Capture the cell that displays the provided text and extract its (X, Y) central coordinate. 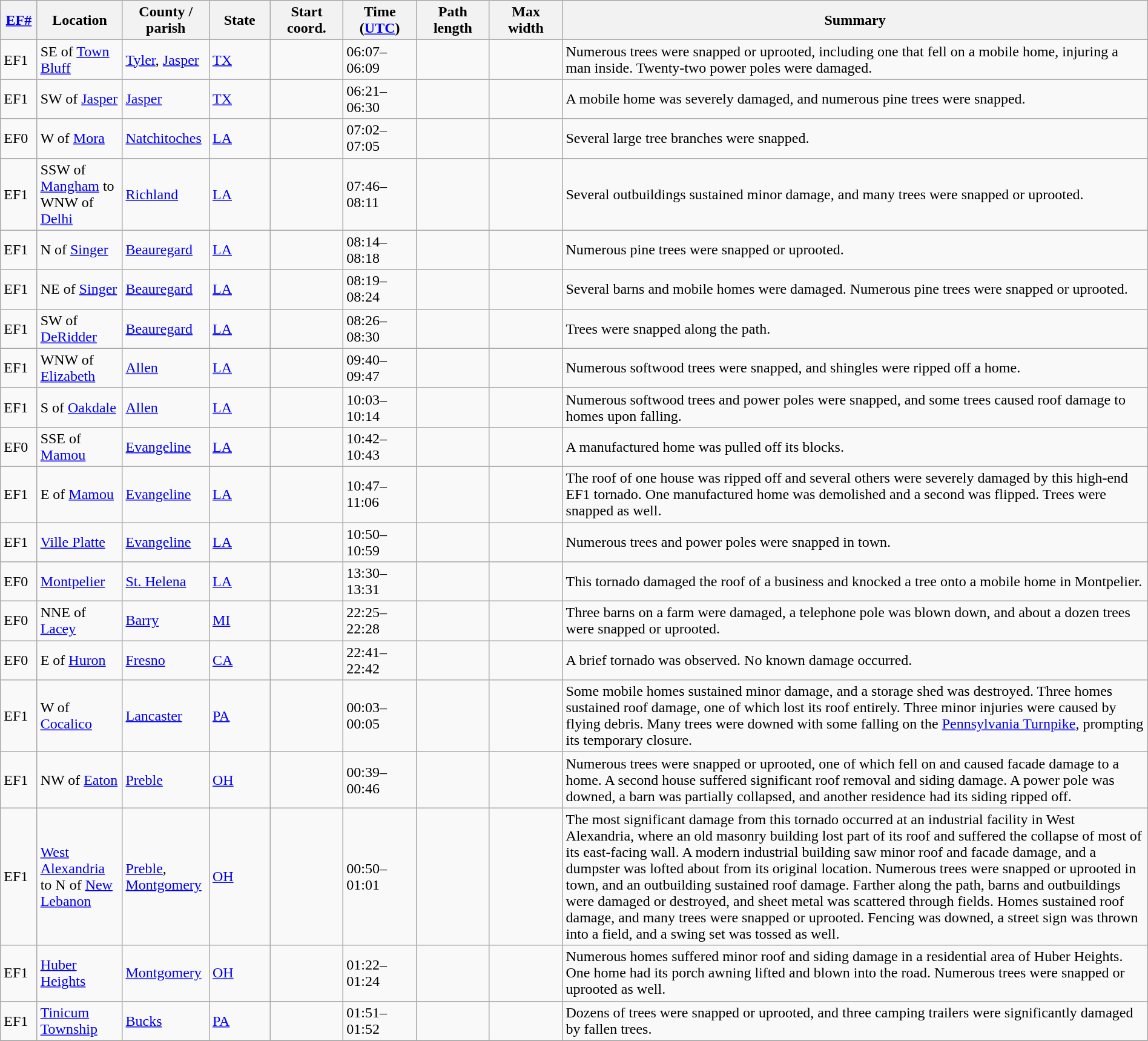
Several large tree branches were snapped. (855, 138)
Three barns on a farm were damaged, a telephone pole was blown down, and about a dozen trees were snapped or uprooted. (855, 621)
Richland (166, 194)
06:21–06:30 (380, 99)
22:25–22:28 (380, 621)
E of Mamou (80, 494)
Tinicum Township (80, 1021)
A mobile home was severely damaged, and numerous pine trees were snapped. (855, 99)
N of Singer (80, 250)
Preble, Montgomery (166, 877)
10:47–11:06 (380, 494)
Location (80, 21)
SSW of Mangham to WNW of Delhi (80, 194)
E of Huron (80, 660)
Bucks (166, 1021)
SE of Town Bluff (80, 59)
Path length (453, 21)
Barry (166, 621)
10:42–10:43 (380, 447)
Fresno (166, 660)
Numerous softwood trees and power poles were snapped, and some trees caused roof damage to homes upon falling. (855, 407)
Start coord. (306, 21)
13:30–13:31 (380, 581)
WNW of Elizabeth (80, 368)
NNE of Lacey (80, 621)
00:50–01:01 (380, 877)
Several outbuildings sustained minor damage, and many trees were snapped or uprooted. (855, 194)
A manufactured home was pulled off its blocks. (855, 447)
MI (240, 621)
00:39–00:46 (380, 780)
Ville Platte (80, 541)
St. Helena (166, 581)
01:22–01:24 (380, 973)
01:51–01:52 (380, 1021)
22:41–22:42 (380, 660)
S of Oakdale (80, 407)
00:03–00:05 (380, 716)
This tornado damaged the roof of a business and knocked a tree onto a mobile home in Montpelier. (855, 581)
Summary (855, 21)
Trees were snapped along the path. (855, 328)
09:40–09:47 (380, 368)
Preble (166, 780)
SW of Jasper (80, 99)
06:07–06:09 (380, 59)
Numerous trees were snapped or uprooted, including one that fell on a mobile home, injuring a man inside. Twenty-two power poles were damaged. (855, 59)
Huber Heights (80, 973)
CA (240, 660)
08:19–08:24 (380, 289)
Jasper (166, 99)
West Alexandria to N of New Lebanon (80, 877)
Time (UTC) (380, 21)
EF# (19, 21)
Tyler, Jasper (166, 59)
Montpelier (80, 581)
Numerous trees and power poles were snapped in town. (855, 541)
Natchitoches (166, 138)
Lancaster (166, 716)
NE of Singer (80, 289)
10:03–10:14 (380, 407)
07:46–08:11 (380, 194)
Numerous pine trees were snapped or uprooted. (855, 250)
SSE of Mamou (80, 447)
Numerous softwood trees were snapped, and shingles were ripped off a home. (855, 368)
W of Mora (80, 138)
NW of Eaton (80, 780)
County / parish (166, 21)
08:26–08:30 (380, 328)
08:14–08:18 (380, 250)
A brief tornado was observed. No known damage occurred. (855, 660)
Dozens of trees were snapped or uprooted, and three camping trailers were significantly damaged by fallen trees. (855, 1021)
State (240, 21)
Several barns and mobile homes were damaged. Numerous pine trees were snapped or uprooted. (855, 289)
07:02–07:05 (380, 138)
10:50–10:59 (380, 541)
Max width (526, 21)
Montgomery (166, 973)
SW of DeRidder (80, 328)
W of Cocalico (80, 716)
